Scan for the cell matching the given text and deliver its [X, Y] coordinate at center. 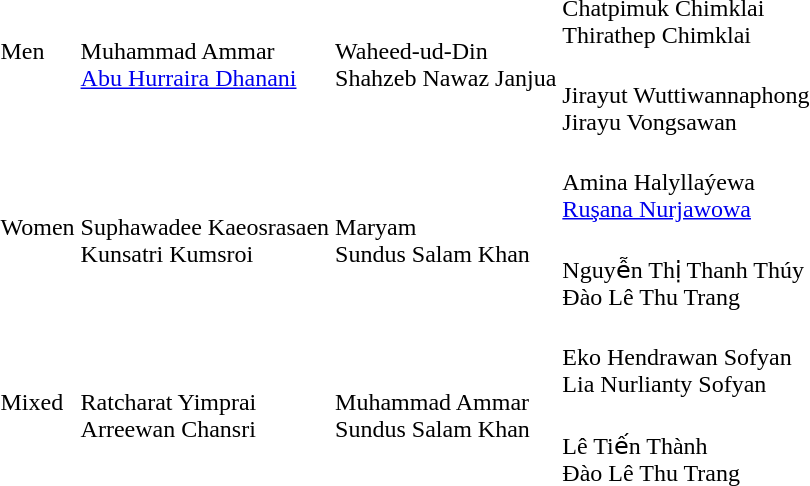
Suphawadee KaeosrasaenKunsatri Kumsroi [205, 226]
MaryamSundus Salam Khan [446, 226]
